Extract the [x, y] coordinate from the center of the cell holding the provided text.  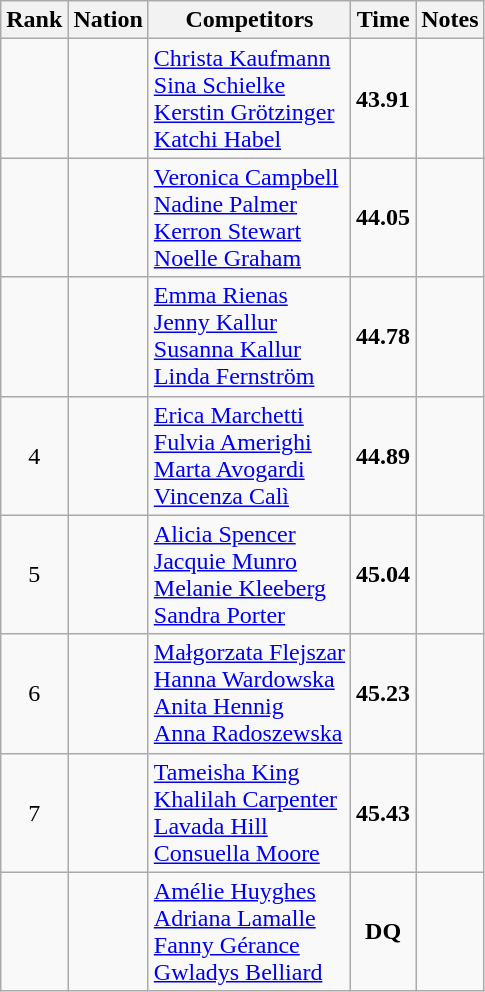
Emma RienasJenny KallurSusanna KallurLinda Fernström [249, 336]
4 [34, 456]
DQ [384, 932]
Veronica CampbellNadine PalmerKerron StewartNoelle Graham [249, 218]
45.43 [384, 812]
Amélie HuyghesAdriana LamalleFanny GéranceGwladys Belliard [249, 932]
Małgorzata FlejszarHanna WardowskaAnita HennigAnna Radoszewska [249, 694]
Tameisha KingKhalilah CarpenterLavada HillConsuella Moore [249, 812]
Christa KaufmannSina SchielkeKerstin GrötzingerKatchi Habel [249, 98]
5 [34, 574]
44.78 [384, 336]
44.89 [384, 456]
Alicia SpencerJacquie MunroMelanie KleebergSandra Porter [249, 574]
44.05 [384, 218]
43.91 [384, 98]
Nation [108, 20]
Time [384, 20]
45.04 [384, 574]
6 [34, 694]
7 [34, 812]
45.23 [384, 694]
Competitors [249, 20]
Notes [450, 20]
Erica MarchettiFulvia AmerighiMarta AvogardiVincenza Calì [249, 456]
Rank [34, 20]
